For the text-containing cell, return its midpoint in [X, Y] coordinate format. 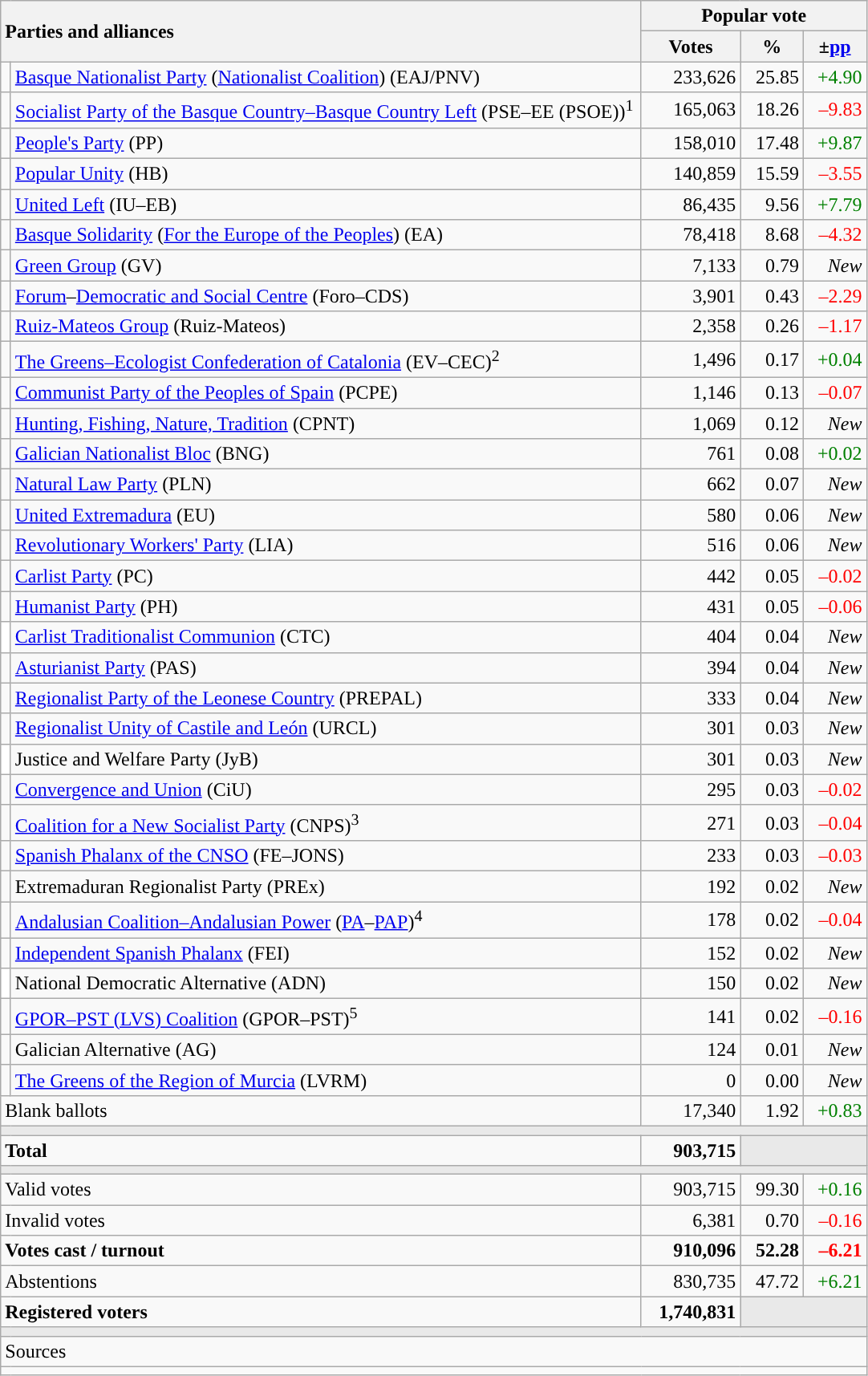
–3.55 [834, 174]
Communist Party of the Peoples of Spain (PCPE) [326, 392]
Natural Law Party (PLN) [326, 485]
Total [321, 1151]
Votes [691, 47]
+0.16 [834, 1190]
192 [691, 887]
–6.21 [834, 1251]
Galician Nationalist Bloc (BNG) [326, 454]
178 [691, 919]
17,340 [691, 1110]
580 [691, 515]
1,069 [691, 424]
Sources [433, 1351]
1.92 [772, 1110]
–0.06 [834, 607]
0.13 [772, 392]
–0.07 [834, 392]
Invalid votes [321, 1220]
Abstentions [321, 1281]
Socialist Party of the Basque Country–Basque Country Left (PSE–EE (PSOE))1 [326, 111]
1,740,831 [691, 1312]
The Greens–Ecologist Confederation of Catalonia (EV–CEC)2 [326, 359]
516 [691, 546]
152 [691, 953]
Galician Alternative (AG) [326, 1049]
% [772, 47]
National Democratic Alternative (ADN) [326, 984]
99.30 [772, 1190]
Extremaduran Regionalist Party (PREx) [326, 887]
Votes cast / turnout [321, 1251]
Ruiz-Mateos Group (Ruiz-Mateos) [326, 327]
662 [691, 485]
+7.79 [834, 205]
Justice and Welfare Party (JyB) [326, 759]
15.59 [772, 174]
431 [691, 607]
17.48 [772, 143]
9.56 [772, 205]
±pp [834, 47]
165,063 [691, 111]
25.85 [772, 77]
–4.32 [834, 235]
Spanish Phalanx of the CNSO (FE–JONS) [326, 856]
Carlist Traditionalist Communion (CTC) [326, 637]
18.26 [772, 111]
Blank ballots [321, 1110]
–1.17 [834, 327]
Carlist Party (PC) [326, 576]
910,096 [691, 1251]
+4.90 [834, 77]
7,133 [691, 266]
140,859 [691, 174]
394 [691, 668]
Hunting, Fishing, Nature, Tradition (CPNT) [326, 424]
0.26 [772, 327]
+6.21 [834, 1281]
150 [691, 984]
442 [691, 576]
0.43 [772, 296]
–9.83 [834, 111]
47.72 [772, 1281]
The Greens of the Region of Murcia (LVRM) [326, 1080]
Popular vote [754, 16]
Parties and alliances [321, 31]
Valid votes [321, 1190]
Independent Spanish Phalanx (FEI) [326, 953]
0.01 [772, 1049]
–2.29 [834, 296]
830,735 [691, 1281]
People's Party (PP) [326, 143]
1,146 [691, 392]
8.68 [772, 235]
124 [691, 1049]
Andalusian Coalition–Andalusian Power (PA–PAP)4 [326, 919]
404 [691, 637]
Forum–Democratic and Social Centre (Foro–CDS) [326, 296]
Regionalist Party of the Leonese Country (PREPAL) [326, 698]
+0.83 [834, 1110]
Basque Solidarity (For the Europe of the Peoples) (EA) [326, 235]
+0.02 [834, 454]
295 [691, 789]
233,626 [691, 77]
0.00 [772, 1080]
Coalition for a New Socialist Party (CNPS)3 [326, 823]
1,496 [691, 359]
Popular Unity (HB) [326, 174]
0 [691, 1080]
Revolutionary Workers' Party (LIA) [326, 546]
0.79 [772, 266]
Basque Nationalist Party (Nationalist Coalition) (EAJ/PNV) [326, 77]
United Left (IU–EB) [326, 205]
158,010 [691, 143]
–0.03 [834, 856]
0.70 [772, 1220]
86,435 [691, 205]
0.17 [772, 359]
3,901 [691, 296]
0.08 [772, 454]
0.07 [772, 485]
2,358 [691, 327]
Humanist Party (PH) [326, 607]
Green Group (GV) [326, 266]
233 [691, 856]
333 [691, 698]
52.28 [772, 1251]
Convergence and Union (CiU) [326, 789]
271 [691, 823]
+0.04 [834, 359]
761 [691, 454]
6,381 [691, 1220]
+9.87 [834, 143]
Asturianist Party (PAS) [326, 668]
Regionalist Unity of Castile and León (URCL) [326, 729]
United Extremadura (EU) [326, 515]
0.12 [772, 424]
GPOR–PST (LVS) Coalition (GPOR–PST)5 [326, 1017]
78,418 [691, 235]
141 [691, 1017]
Registered voters [321, 1312]
